Scan for the cell matching the given text and deliver its [X, Y] coordinate at center. 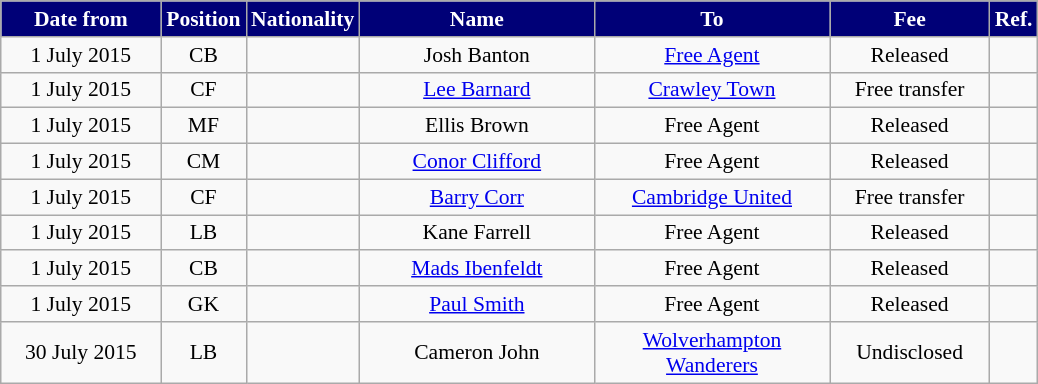
Conor Clifford [476, 162]
Lee Barnard [476, 90]
Fee [910, 19]
Wolverhampton Wanderers [712, 352]
Position [204, 19]
Ref. [1014, 19]
Cambridge United [712, 197]
Date from [81, 19]
Mads Ibenfeldt [476, 269]
Name [476, 19]
Cameron John [476, 352]
CM [204, 162]
Nationality [302, 19]
Josh Banton [476, 55]
Ellis Brown [476, 126]
GK [204, 304]
Crawley Town [712, 90]
Undisclosed [910, 352]
MF [204, 126]
Kane Farrell [476, 233]
Paul Smith [476, 304]
30 July 2015 [81, 352]
To [712, 19]
Barry Corr [476, 197]
